Output the [x, y] coordinate of the center of the cell containing the given text.  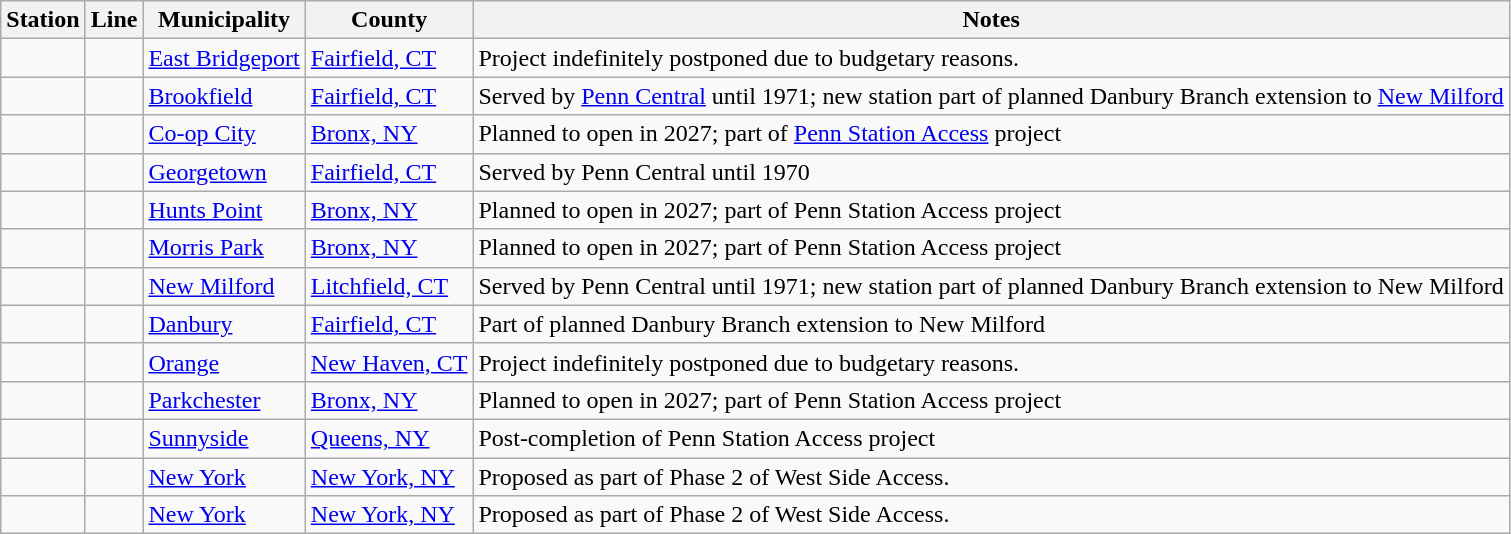
New Haven, CT [389, 362]
Co-op City [224, 134]
Line [114, 20]
Danbury [224, 324]
Queens, NY [389, 438]
Post-completion of Penn Station Access project [991, 438]
Station [43, 20]
Served by Penn Central until 1970 [991, 172]
Notes [991, 20]
Municipality [224, 20]
Parkchester [224, 400]
Brookfield [224, 96]
Morris Park [224, 248]
East Bridgeport [224, 58]
Litchfield, CT [389, 286]
Hunts Point [224, 210]
New Milford [224, 286]
Georgetown [224, 172]
Orange [224, 362]
County [389, 20]
Part of planned Danbury Branch extension to New Milford [991, 324]
Sunnyside [224, 438]
